From the cell containing the given text, extract its center point as [X, Y] coordinate. 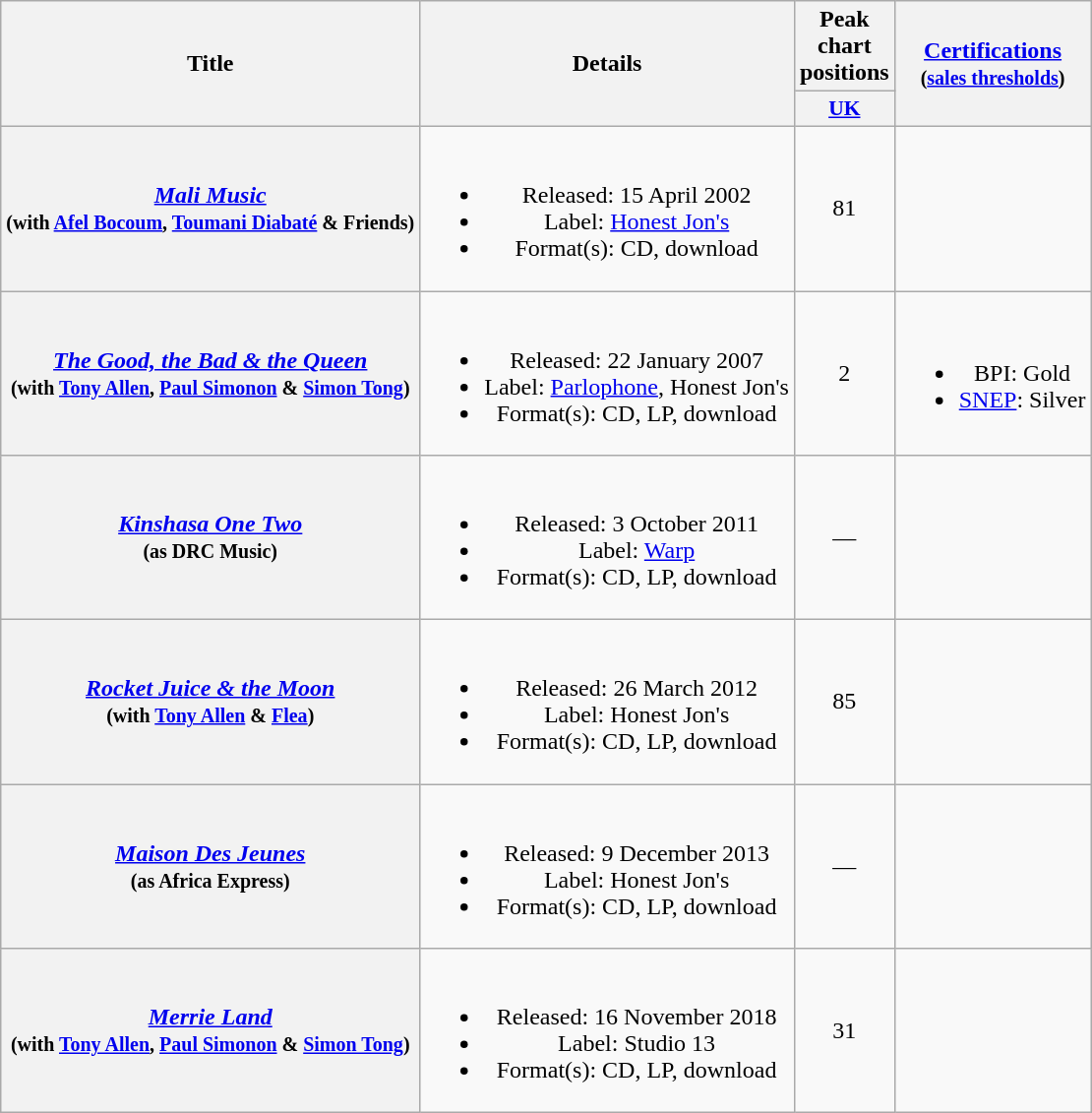
UK [844, 109]
Details [608, 64]
31 [844, 1031]
Released: 26 March 2012Label: Honest Jon'sFormat(s): CD, LP, download [608, 703]
Certifications(sales thresholds) [993, 64]
Peak chart positions [844, 46]
81 [844, 209]
Released: 15 April 2002Label: Honest Jon'sFormat(s): CD, download [608, 209]
Title [211, 64]
Released: 16 November 2018Label: Studio 13Format(s): CD, LP, download [608, 1031]
Maison Des Jeunes (as Africa Express) [211, 866]
Mali Music (with Afel Bocoum, Toumani Diabaté & Friends) [211, 209]
Kinshasa One Two (as DRC Music) [211, 537]
Released: 22 January 2007Label: Parlophone, Honest Jon'sFormat(s): CD, LP, download [608, 374]
Released: 9 December 2013Label: Honest Jon'sFormat(s): CD, LP, download [608, 866]
Merrie Land (with Tony Allen, Paul Simonon & Simon Tong) [211, 1031]
Released: 3 October 2011Label: WarpFormat(s): CD, LP, download [608, 537]
The Good, the Bad & the Queen (with Tony Allen, Paul Simonon & Simon Tong) [211, 374]
BPI: GoldSNEP: Silver [993, 374]
Rocket Juice & the Moon (with Tony Allen & Flea) [211, 703]
2 [844, 374]
85 [844, 703]
